Return the (X, Y) coordinate for the center point of the cell that contains the specified text.  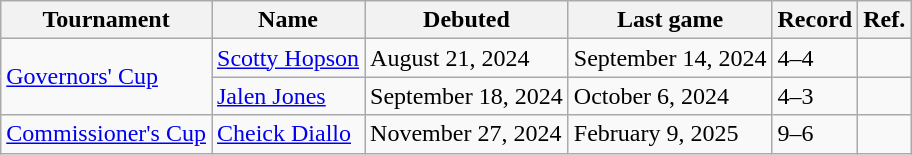
November 27, 2024 (467, 134)
Jalen Jones (288, 96)
4–4 (815, 58)
Scotty Hopson (288, 58)
February 9, 2025 (670, 134)
Debuted (467, 20)
Cheick Diallo (288, 134)
September 18, 2024 (467, 96)
Governors' Cup (106, 77)
Record (815, 20)
Commissioner's Cup (106, 134)
Last game (670, 20)
October 6, 2024 (670, 96)
September 14, 2024 (670, 58)
4–3 (815, 96)
Tournament (106, 20)
9–6 (815, 134)
Name (288, 20)
August 21, 2024 (467, 58)
Ref. (884, 20)
